Find where the given text appears and provide that cell's center as [X, Y] coordinate. 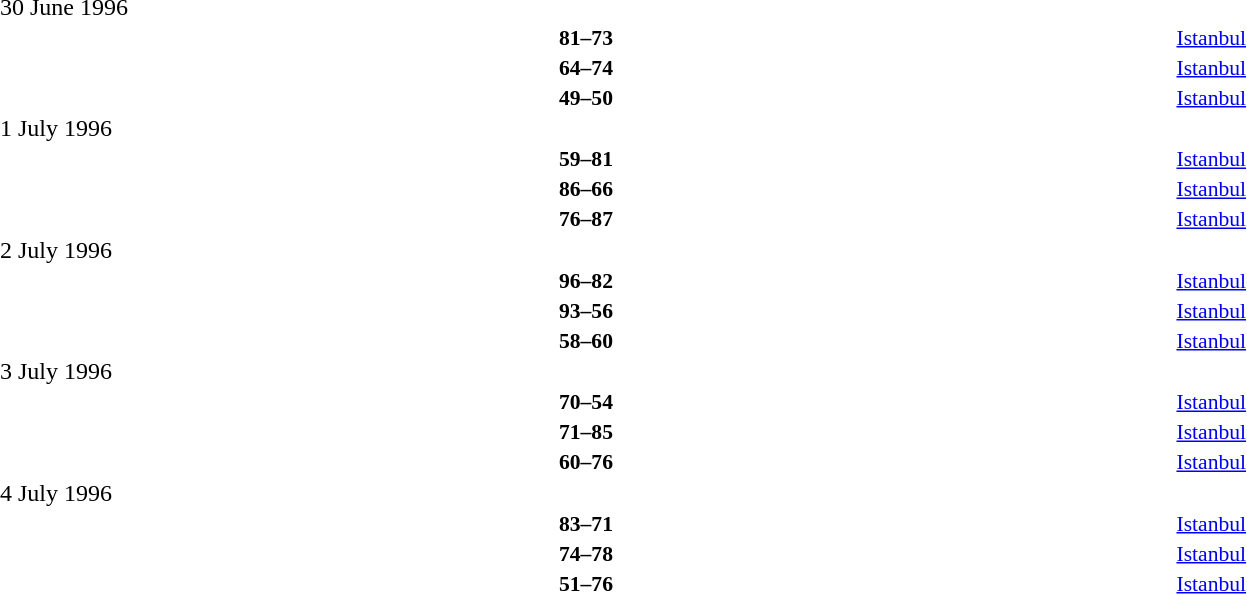
59–81 [586, 159]
49–50 [586, 98]
64–74 [586, 68]
96–82 [586, 280]
76–87 [586, 219]
58–60 [586, 340]
86–66 [586, 189]
70–54 [586, 402]
93–56 [586, 310]
81–73 [586, 38]
74–78 [586, 554]
83–71 [586, 524]
60–76 [586, 462]
71–85 [586, 432]
